Return the (X, Y) coordinate for the center point of the cell that contains the specified text.  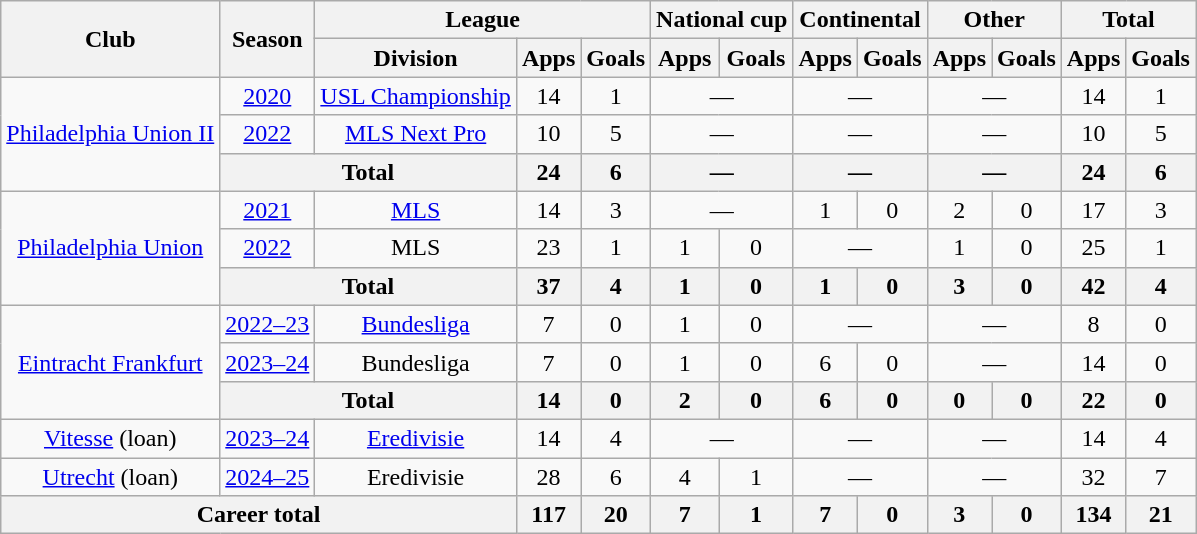
Career total (259, 515)
2021 (268, 210)
Season (268, 39)
MLS Next Pro (416, 134)
2022–23 (268, 324)
21 (1161, 515)
USL Championship (416, 96)
2024–25 (268, 477)
32 (1093, 477)
37 (548, 286)
117 (548, 515)
Philadelphia Union II (110, 134)
134 (1093, 515)
42 (1093, 286)
28 (548, 477)
Utrecht (loan) (110, 477)
Philadelphia Union (110, 248)
22 (1093, 400)
25 (1093, 248)
17 (1093, 210)
20 (616, 515)
Other (994, 20)
8 (1093, 324)
Division (416, 58)
23 (548, 248)
Continental (860, 20)
National cup (722, 20)
Club (110, 39)
League (483, 20)
Vitesse (loan) (110, 438)
2020 (268, 96)
Eintracht Frankfurt (110, 362)
